Return [X, Y] of the center of cell containing provided text 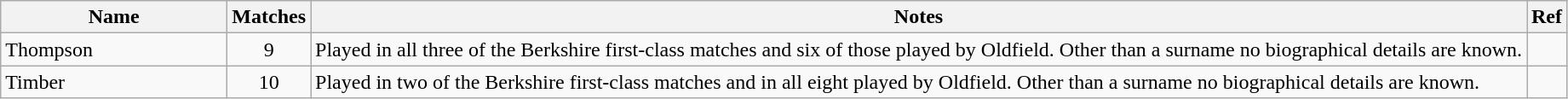
Played in two of the Berkshire first-class matches and in all eight played by Oldfield. Other than a surname no biographical details are known. [919, 82]
Notes [919, 17]
10 [269, 82]
Played in all three of the Berkshire first-class matches and six of those played by Oldfield. Other than a surname no biographical details are known. [919, 49]
9 [269, 49]
Name [114, 17]
Timber [114, 82]
Thompson [114, 49]
Ref [1547, 17]
Matches [269, 17]
